For the text-containing cell, return its midpoint in (X, Y) coordinate format. 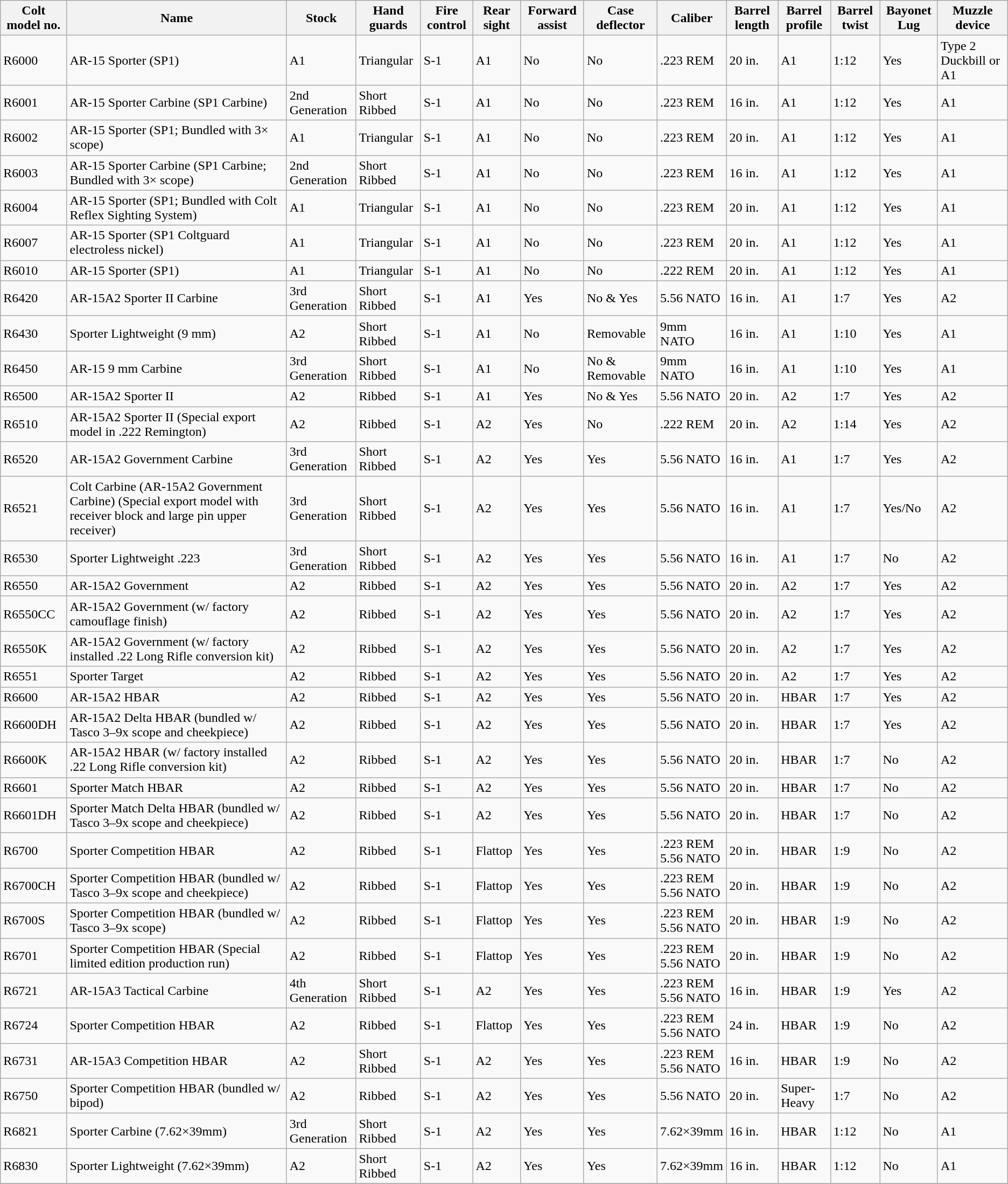
Barrel profile (804, 18)
R6002 (33, 138)
Colt Carbine (AR-15A2 Government Carbine) (Special export model with receiver block and large pin upper receiver) (177, 509)
R6551 (33, 677)
AR-15A2 Sporter II (Special export model in .222 Remington) (177, 423)
Barrel twist (855, 18)
AR-15A3 Tactical Carbine (177, 991)
Yes/No (909, 509)
R6600K (33, 760)
R6601DH (33, 816)
R6731 (33, 1061)
R6600DH (33, 725)
Type 2 Duckbill or A1 (972, 60)
AR-15A2 HBAR (177, 697)
R6530 (33, 558)
Name (177, 18)
Sporter Match HBAR (177, 788)
24 in. (752, 1026)
R6004 (33, 208)
R6750 (33, 1096)
R6007 (33, 242)
AR-15A3 Competition HBAR (177, 1061)
AR-15A2 Sporter II Carbine (177, 298)
R6450 (33, 368)
AR-15 Sporter Carbine (SP1 Carbine) (177, 102)
Sporter Target (177, 677)
4th Generation (321, 991)
R6430 (33, 333)
AR-15A2 Delta HBAR (bundled w/ Tasco 3–9x scope and cheekpiece) (177, 725)
Hand guards (388, 18)
R6420 (33, 298)
R6510 (33, 423)
Sporter Match Delta HBAR (bundled w/ Tasco 3–9x scope and cheekpiece) (177, 816)
R6600 (33, 697)
1:14 (855, 423)
Muzzle device (972, 18)
AR-15A2 Government (w/ factory installed .22 Long Rifle conversion kit) (177, 649)
Barrel length (752, 18)
AR-15A2 Government Carbine (177, 459)
R6521 (33, 509)
Case deflector (620, 18)
Stock (321, 18)
Forward assist (552, 18)
No & Removable (620, 368)
R6550CC (33, 614)
AR-15A2 Government (w/ factory camouflage finish) (177, 614)
AR-15 Sporter (SP1 Coltguard electroless nickel) (177, 242)
AR-15A2 Government (177, 586)
Rear sight (496, 18)
Sporter Competition HBAR (bundled w/ Tasco 3–9x scope and cheekpiece) (177, 886)
AR-15 Sporter (SP1; Bundled with 3× scope) (177, 138)
Fire control (447, 18)
Sporter Carbine (7.62×39mm) (177, 1131)
R6550K (33, 649)
R6721 (33, 991)
Sporter Lightweight (9 mm) (177, 333)
AR-15 Sporter Carbine (SP1 Carbine; Bundled with 3× scope) (177, 172)
R6010 (33, 270)
Sporter Competition HBAR (bundled w/ Tasco 3–9x scope) (177, 920)
Removable (620, 333)
Sporter Competition HBAR (Special limited edition production run) (177, 956)
R6001 (33, 102)
R6830 (33, 1166)
R6601 (33, 788)
AR-15A2 HBAR (w/ factory installed .22 Long Rifle conversion kit) (177, 760)
Sporter Lightweight (7.62×39mm) (177, 1166)
R6000 (33, 60)
Colt model no. (33, 18)
Bayonet Lug (909, 18)
R6724 (33, 1026)
R6003 (33, 172)
R6500 (33, 396)
R6701 (33, 956)
R6700S (33, 920)
Caliber (692, 18)
AR-15 9 mm Carbine (177, 368)
R6700 (33, 850)
AR-15 Sporter (SP1; Bundled with Colt Reflex Sighting System) (177, 208)
R6821 (33, 1131)
Sporter Competition HBAR (bundled w/ bipod) (177, 1096)
Sporter Lightweight .223 (177, 558)
R6550 (33, 586)
AR-15A2 Sporter II (177, 396)
Super-Heavy (804, 1096)
R6520 (33, 459)
R6700CH (33, 886)
